Capture the cell that displays the provided text and extract its (x, y) central coordinate. 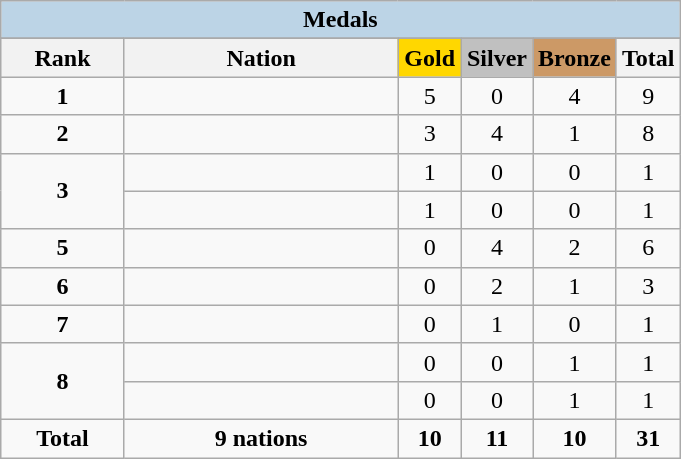
Medals (340, 20)
9 (648, 96)
Bronze (574, 58)
9 nations (261, 438)
7 (63, 324)
Gold (430, 58)
Silver (496, 58)
Nation (261, 58)
11 (496, 438)
Rank (63, 58)
31 (648, 438)
